Detect which cell encompasses the target text, then output its (x, y) center coordinate. 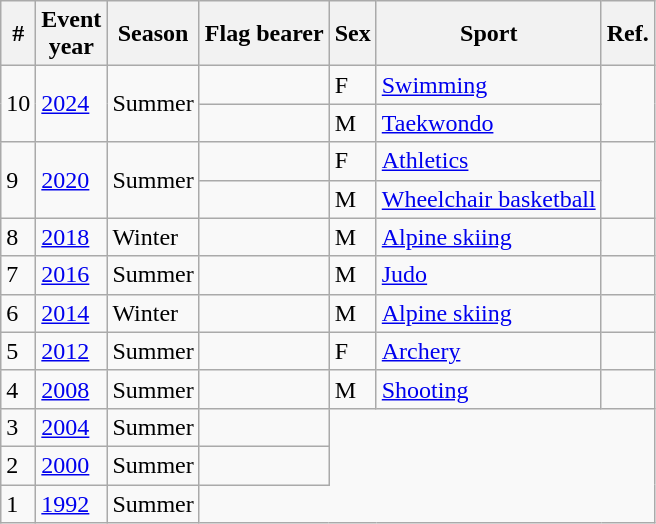
# (18, 34)
Athletics (488, 161)
Season (153, 34)
2012 (72, 351)
Judo (488, 275)
2 (18, 465)
Ref. (628, 34)
Sport (488, 34)
Flag bearer (264, 34)
2008 (72, 389)
4 (18, 389)
2016 (72, 275)
8 (18, 237)
Shooting (488, 389)
Eventyear (72, 34)
10 (18, 104)
6 (18, 313)
5 (18, 351)
Sex (352, 34)
2020 (72, 180)
1992 (72, 503)
Swimming (488, 85)
Taekwondo (488, 123)
2024 (72, 104)
Archery (488, 351)
Wheelchair basketball (488, 199)
2000 (72, 465)
2004 (72, 427)
2018 (72, 237)
2014 (72, 313)
3 (18, 427)
9 (18, 180)
7 (18, 275)
1 (18, 503)
